Determine the (x, y) coordinate at the center of the cell enclosing the given text.  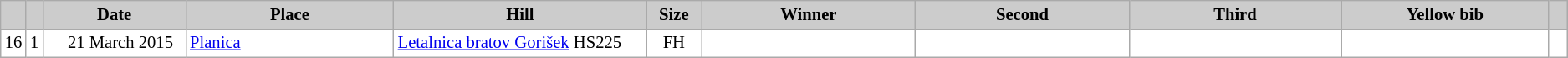
Second (1022, 14)
Place (289, 14)
Date (114, 14)
Winner (809, 14)
Yellow bib (1445, 14)
Hill (520, 14)
Size (674, 14)
FH (674, 43)
1 (34, 43)
Letalnica bratov Gorišek HS225 (520, 43)
21 March 2015 (114, 43)
Third (1235, 14)
Planica (289, 43)
16 (13, 43)
